Provide the [X, Y] coordinate of the cell's center where the given text is located.  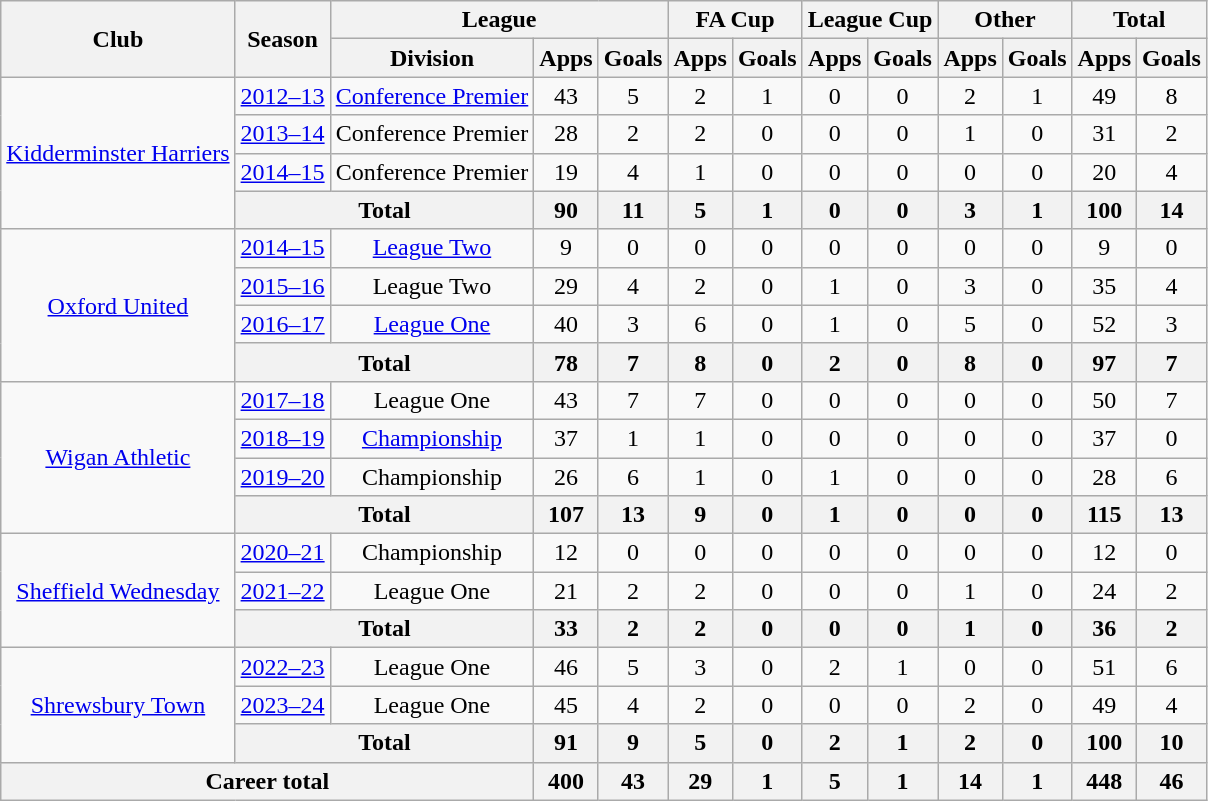
40 [566, 324]
2018–19 [282, 438]
33 [566, 629]
50 [1104, 400]
Other [1005, 20]
52 [1104, 324]
97 [1104, 362]
2017–18 [282, 400]
2023–24 [282, 705]
107 [566, 515]
20 [1104, 172]
Oxford United [118, 305]
2012–13 [282, 96]
19 [566, 172]
36 [1104, 629]
35 [1104, 286]
448 [1104, 781]
26 [566, 477]
Shrewsbury Town [118, 705]
2022–23 [282, 667]
League [499, 20]
2021–22 [282, 591]
Sheffield Wednesday [118, 591]
10 [1172, 743]
51 [1104, 667]
2020–21 [282, 553]
Division [432, 58]
115 [1104, 515]
90 [566, 210]
FA Cup [735, 20]
Kidderminster Harriers [118, 153]
31 [1104, 134]
21 [566, 591]
11 [633, 210]
400 [566, 781]
Club [118, 39]
91 [566, 743]
2019–20 [282, 477]
24 [1104, 591]
2013–14 [282, 134]
45 [566, 705]
Season [282, 39]
Wigan Athletic [118, 457]
Career total [268, 781]
League Cup [870, 20]
2016–17 [282, 324]
78 [566, 362]
2015–16 [282, 286]
